Extract the [X, Y] coordinate from the center of the cell holding the provided text.  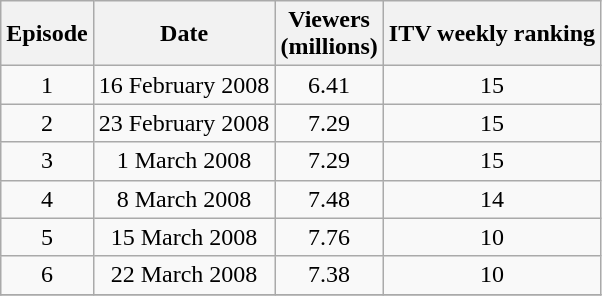
6.41 [329, 85]
5 [47, 237]
Date [184, 34]
7.48 [329, 199]
7.76 [329, 237]
22 March 2008 [184, 275]
1 March 2008 [184, 161]
8 March 2008 [184, 199]
Viewers(millions) [329, 34]
Episode [47, 34]
16 February 2008 [184, 85]
6 [47, 275]
14 [492, 199]
7.38 [329, 275]
1 [47, 85]
2 [47, 123]
ITV weekly ranking [492, 34]
15 March 2008 [184, 237]
23 February 2008 [184, 123]
4 [47, 199]
3 [47, 161]
